Determine the (x, y) coordinate at the center of the cell enclosing the given text.  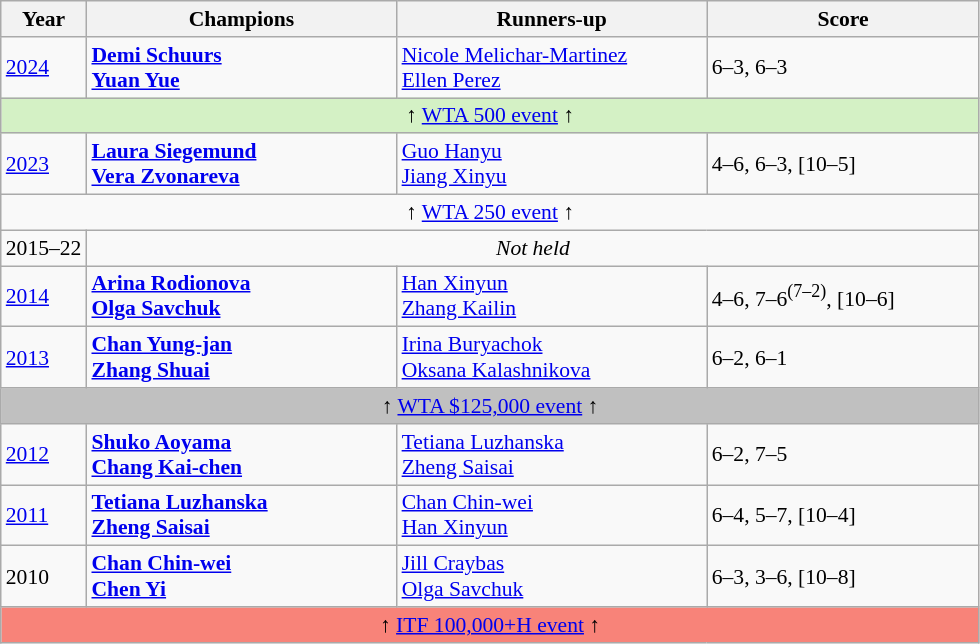
6–4, 5–7, [10–4] (844, 516)
2012 (44, 454)
Han Xinyun Zhang Kailin (552, 296)
2024 (44, 68)
Demi Schuurs Yuan Yue (241, 68)
6–2, 7–5 (844, 454)
↑ WTA 250 event ↑ (490, 213)
Year (44, 19)
2015–22 (44, 248)
4–6, 6–3, [10–5] (844, 164)
6–2, 6–1 (844, 358)
2011 (44, 516)
↑ WTA 500 event ↑ (490, 116)
Nicole Melichar-Martinez Ellen Perez (552, 68)
Jill Craybas Olga Savchuk (552, 576)
2010 (44, 576)
Shuko Aoyama Chang Kai-chen (241, 454)
Arina Rodionova Olga Savchuk (241, 296)
2013 (44, 358)
Champions (241, 19)
6–3, 3–6, [10–8] (844, 576)
↑ ITF 100,000+H event ↑ (490, 625)
Chan Chin-wei Chen Yi (241, 576)
2023 (44, 164)
Score (844, 19)
Irina Buryachok Oksana Kalashnikova (552, 358)
Chan Yung-jan Zhang Shuai (241, 358)
↑ WTA $125,000 event ↑ (490, 406)
Laura Siegemund Vera Zvonareva (241, 164)
6–3, 6–3 (844, 68)
Runners-up (552, 19)
4–6, 7–6(7–2), [10–6] (844, 296)
Not held (532, 248)
2014 (44, 296)
Guo Hanyu Jiang Xinyu (552, 164)
Chan Chin-wei Han Xinyun (552, 516)
